From the cell containing the given text, extract its center point as (X, Y) coordinate. 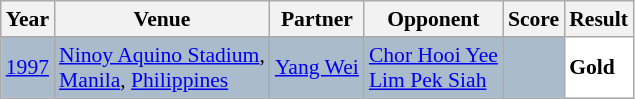
Partner (317, 19)
Gold (598, 68)
Chor Hooi Yee Lim Pek Siah (434, 68)
Score (534, 19)
1997 (28, 68)
Result (598, 19)
Venue (162, 19)
Yang Wei (317, 68)
Opponent (434, 19)
Ninoy Aquino Stadium,Manila, Philippines (162, 68)
Year (28, 19)
